Output the (X, Y) coordinate of the center of the cell containing the given text.  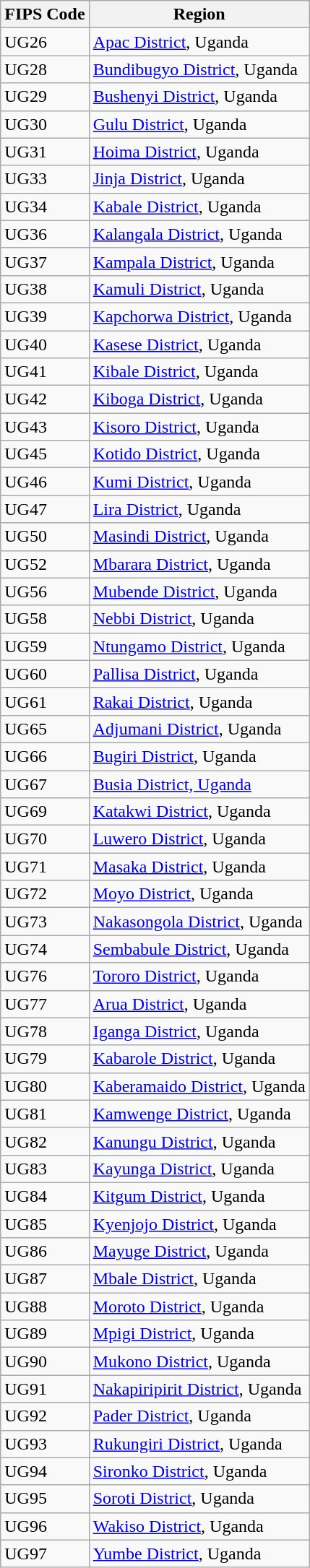
UG77 (45, 1004)
UG80 (45, 1086)
Kasese District, Uganda (199, 345)
UG87 (45, 1279)
UG41 (45, 372)
Masaka District, Uganda (199, 867)
Luwero District, Uganda (199, 839)
UG96 (45, 1526)
UG60 (45, 674)
Iganga District, Uganda (199, 1031)
Kampala District, Uganda (199, 261)
Pader District, Uganda (199, 1416)
Rukungiri District, Uganda (199, 1444)
Kotido District, Uganda (199, 454)
UG67 (45, 784)
UG65 (45, 729)
Gulu District, Uganda (199, 124)
UG92 (45, 1416)
Masindi District, Uganda (199, 537)
Kibale District, Uganda (199, 372)
UG31 (45, 152)
Kumi District, Uganda (199, 482)
Rakai District, Uganda (199, 701)
UG73 (45, 922)
UG83 (45, 1169)
Kalangala District, Uganda (199, 234)
UG85 (45, 1224)
Lira District, Uganda (199, 509)
UG88 (45, 1307)
Kitgum District, Uganda (199, 1196)
Nakasongola District, Uganda (199, 922)
UG97 (45, 1554)
UG69 (45, 812)
Busia District, Uganda (199, 784)
Kiboga District, Uganda (199, 399)
UG42 (45, 399)
Pallisa District, Uganda (199, 674)
Region (199, 14)
Bugiri District, Uganda (199, 756)
Kayunga District, Uganda (199, 1169)
UG61 (45, 701)
Nebbi District, Uganda (199, 619)
Ntungamo District, Uganda (199, 646)
UG29 (45, 97)
UG89 (45, 1334)
Kabale District, Uganda (199, 207)
UG70 (45, 839)
Yumbe District, Uganda (199, 1554)
Apac District, Uganda (199, 42)
Kabarole District, Uganda (199, 1059)
UG26 (45, 42)
Kisoro District, Uganda (199, 427)
Kaberamaido District, Uganda (199, 1086)
Moroto District, Uganda (199, 1307)
Arua District, Uganda (199, 1004)
Wakiso District, Uganda (199, 1526)
UG56 (45, 592)
Moyo District, Uganda (199, 894)
UG79 (45, 1059)
UG43 (45, 427)
Katakwi District, Uganda (199, 812)
UG91 (45, 1389)
Mbarara District, Uganda (199, 564)
Soroti District, Uganda (199, 1499)
UG36 (45, 234)
UG59 (45, 646)
FIPS Code (45, 14)
UG40 (45, 345)
Kamwenge District, Uganda (199, 1114)
UG74 (45, 949)
UG38 (45, 289)
Kyenjojo District, Uganda (199, 1224)
UG81 (45, 1114)
UG45 (45, 454)
UG52 (45, 564)
UG90 (45, 1361)
Sembabule District, Uganda (199, 949)
Mpigi District, Uganda (199, 1334)
UG37 (45, 261)
Bundibugyo District, Uganda (199, 69)
UG72 (45, 894)
UG39 (45, 316)
Mbale District, Uganda (199, 1279)
UG93 (45, 1444)
UG50 (45, 537)
UG58 (45, 619)
UG66 (45, 756)
UG95 (45, 1499)
UG47 (45, 509)
UG78 (45, 1031)
UG84 (45, 1196)
Mukono District, Uganda (199, 1361)
Hoima District, Uganda (199, 152)
UG86 (45, 1252)
Kapchorwa District, Uganda (199, 316)
UG33 (45, 179)
UG76 (45, 976)
UG71 (45, 867)
UG46 (45, 482)
UG28 (45, 69)
Kanungu District, Uganda (199, 1141)
Sironko District, Uganda (199, 1471)
UG34 (45, 207)
UG94 (45, 1471)
UG82 (45, 1141)
Tororo District, Uganda (199, 976)
UG30 (45, 124)
Mubende District, Uganda (199, 592)
Bushenyi District, Uganda (199, 97)
Nakapiripirit District, Uganda (199, 1389)
Kamuli District, Uganda (199, 289)
Mayuge District, Uganda (199, 1252)
Jinja District, Uganda (199, 179)
Adjumani District, Uganda (199, 729)
